From the cell containing the given text, extract its center point as (x, y) coordinate. 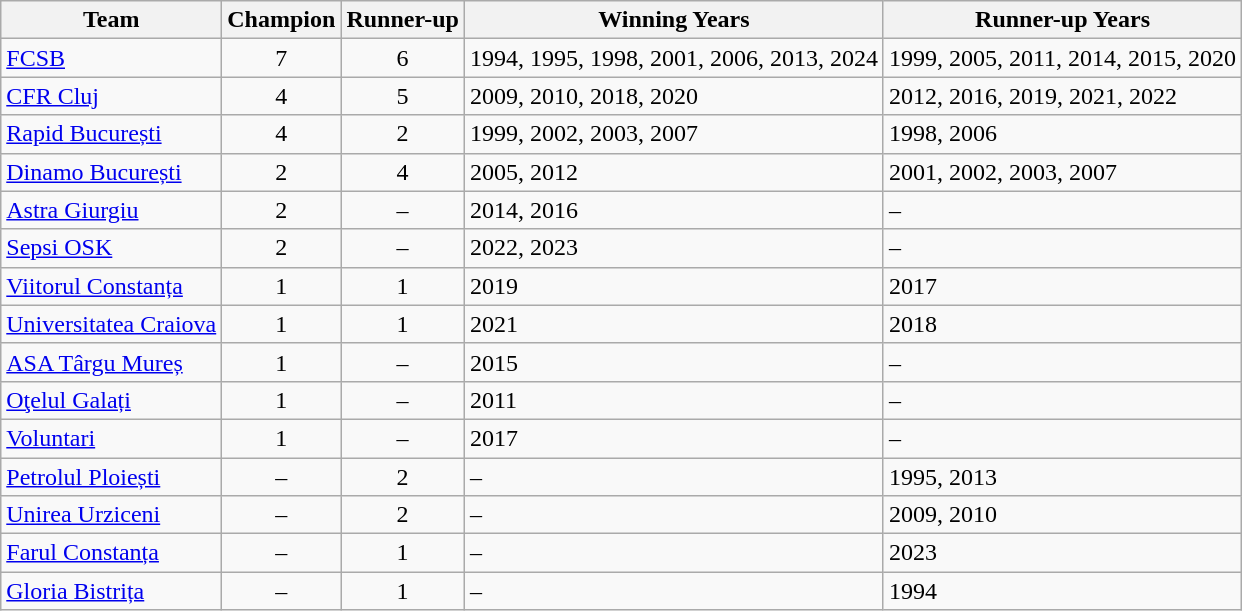
2012, 2016, 2019, 2021, 2022 (1062, 96)
Petrolul Ploiești (112, 477)
Viitorul Constanța (112, 286)
2009, 2010 (1062, 515)
Team (112, 20)
6 (403, 58)
2019 (674, 286)
2014, 2016 (674, 210)
1995, 2013 (1062, 477)
CFR Cluj (112, 96)
Farul Constanța (112, 553)
Universitatea Craiova (112, 324)
Runner-up Years (1062, 20)
2023 (1062, 553)
ASA Târgu Mureș (112, 362)
2018 (1062, 324)
Rapid București (112, 134)
2011 (674, 400)
2005, 2012 (674, 172)
Unirea Urziceni (112, 515)
2021 (674, 324)
Astra Giurgiu (112, 210)
1994 (1062, 591)
Runner-up (403, 20)
2015 (674, 362)
Sepsi OSK (112, 248)
1994, 1995, 1998, 2001, 2006, 2013, 2024 (674, 58)
2022, 2023 (674, 248)
5 (403, 96)
2001, 2002, 2003, 2007 (1062, 172)
Gloria Bistrița (112, 591)
2009, 2010, 2018, 2020 (674, 96)
Champion (282, 20)
7 (282, 58)
Voluntari (112, 438)
FCSB (112, 58)
1999, 2005, 2011, 2014, 2015, 2020 (1062, 58)
1998, 2006 (1062, 134)
Dinamo București (112, 172)
Winning Years (674, 20)
Oţelul Galați (112, 400)
1999, 2002, 2003, 2007 (674, 134)
